Extract the [x, y] coordinate from the center of the cell holding the provided text.  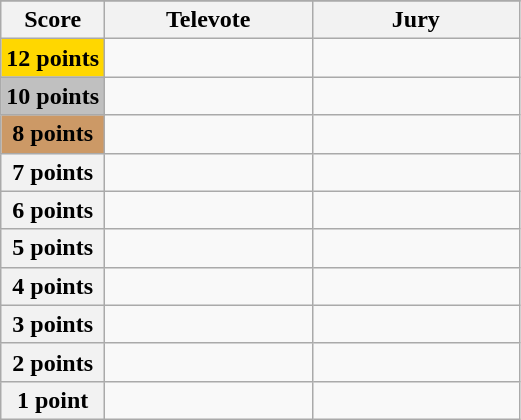
Jury [416, 20]
12 points [53, 58]
5 points [53, 248]
Score [53, 20]
3 points [53, 324]
1 point [53, 400]
2 points [53, 362]
6 points [53, 210]
Televote [209, 20]
8 points [53, 134]
4 points [53, 286]
10 points [53, 96]
7 points [53, 172]
